Pinpoint the cell where the given text exists, returning its [X, Y] midpoint coordinate. 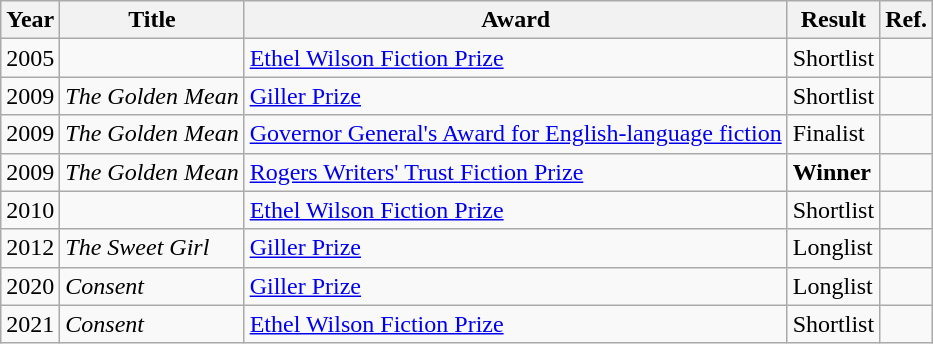
2010 [30, 210]
Title [152, 20]
2020 [30, 286]
2012 [30, 248]
Year [30, 20]
The Sweet Girl [152, 248]
Finalist [833, 134]
2005 [30, 58]
2021 [30, 324]
Winner [833, 172]
Ref. [906, 20]
Rogers Writers' Trust Fiction Prize [516, 172]
Award [516, 20]
Governor General's Award for English-language fiction [516, 134]
Result [833, 20]
